Output the (X, Y) coordinate of the center of the cell containing the given text.  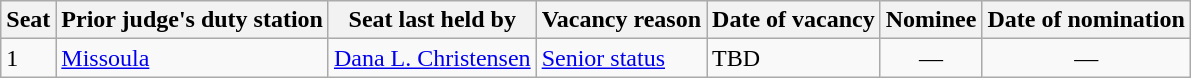
Senior status (621, 58)
Date of nomination (1086, 20)
Seat (28, 20)
TBD (794, 58)
Vacancy reason (621, 20)
Seat last held by (432, 20)
Date of vacancy (794, 20)
Dana L. Christensen (432, 58)
1 (28, 58)
Prior judge's duty station (192, 20)
Missoula (192, 58)
Nominee (931, 20)
